Search for the cell housing the specified text and yield its [x, y] center coordinate. 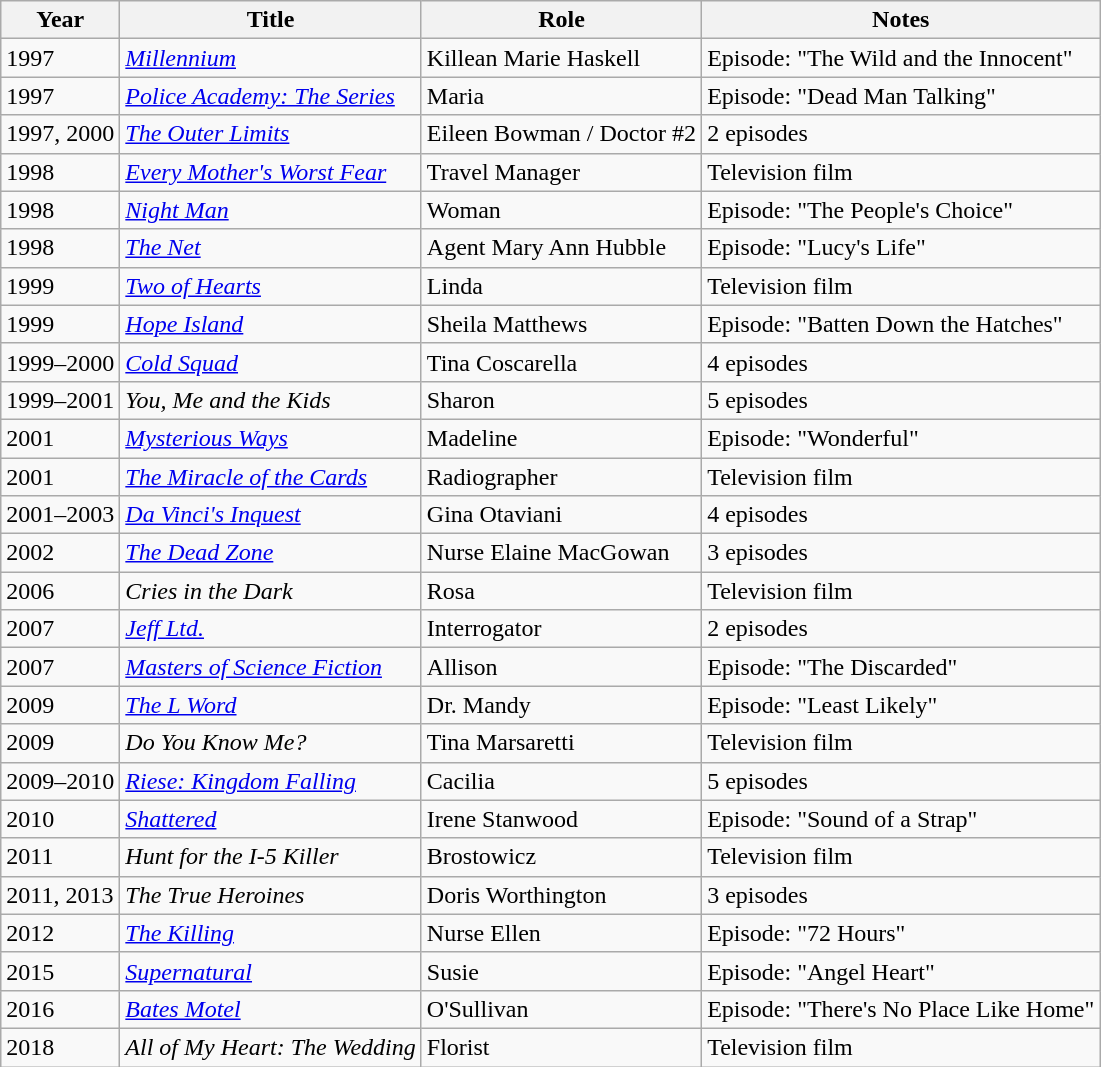
Nurse Elaine MacGowan [561, 553]
Travel Manager [561, 172]
Episode: "Dead Man Talking" [901, 96]
2011 [60, 857]
Rosa [561, 591]
Linda [561, 286]
2001–2003 [60, 515]
2002 [60, 553]
You, Me and the Kids [270, 400]
Do You Know Me? [270, 743]
Bates Motel [270, 1009]
2011, 2013 [60, 895]
The Killing [270, 933]
Hunt for the I-5 Killer [270, 857]
Millennium [270, 58]
Jeff Ltd. [270, 629]
The Miracle of the Cards [270, 477]
2009–2010 [60, 781]
Two of Hearts [270, 286]
Supernatural [270, 971]
The True Heroines [270, 895]
Year [60, 20]
2018 [60, 1047]
Susie [561, 971]
Cold Squad [270, 362]
2010 [60, 819]
Da Vinci's Inquest [270, 515]
The Dead Zone [270, 553]
2006 [60, 591]
Shattered [270, 819]
Episode: "Least Likely" [901, 705]
Episode: "Sound of a Strap" [901, 819]
Killean Marie Haskell [561, 58]
Episode: "72 Hours" [901, 933]
Role [561, 20]
Episode: "The Discarded" [901, 667]
Hope Island [270, 324]
Allison [561, 667]
2015 [60, 971]
Episode: "Lucy's Life" [901, 248]
Woman [561, 210]
The L Word [270, 705]
Cries in the Dark [270, 591]
The Net [270, 248]
Episode: "The Wild and the Innocent" [901, 58]
Episode: "Wonderful" [901, 438]
Sheila Matthews [561, 324]
Nurse Ellen [561, 933]
Maria [561, 96]
1999–2000 [60, 362]
2012 [60, 933]
Brostowicz [561, 857]
Doris Worthington [561, 895]
Episode: "Batten Down the Hatches" [901, 324]
Dr. Mandy [561, 705]
2016 [60, 1009]
Florist [561, 1047]
O'Sullivan [561, 1009]
Eileen Bowman / Doctor #2 [561, 134]
Mysterious Ways [270, 438]
Agent Mary Ann Hubble [561, 248]
Night Man [270, 210]
The Outer Limits [270, 134]
Tina Coscarella [561, 362]
All of My Heart: The Wedding [270, 1047]
Notes [901, 20]
Cacilia [561, 781]
Every Mother's Worst Fear [270, 172]
Gina Otaviani [561, 515]
Episode: "There's No Place Like Home" [901, 1009]
Tina Marsaretti [561, 743]
1997, 2000 [60, 134]
1999–2001 [60, 400]
Title [270, 20]
Sharon [561, 400]
Riese: Kingdom Falling [270, 781]
Episode: "The People's Choice" [901, 210]
Interrogator [561, 629]
Police Academy: The Series [270, 96]
Radiographer [561, 477]
Episode: "Angel Heart" [901, 971]
Madeline [561, 438]
Irene Stanwood [561, 819]
Masters of Science Fiction [270, 667]
